Locate the cell with the specified text and output its (X, Y) center coordinate. 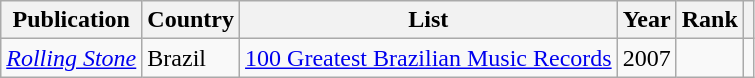
Publication (72, 20)
2007 (646, 58)
Rolling Stone (72, 58)
Brazil (191, 58)
100 Greatest Brazilian Music Records (429, 58)
Year (646, 20)
Rank (710, 20)
Country (191, 20)
List (429, 20)
